From the cell containing the given text, extract its center point as (x, y) coordinate. 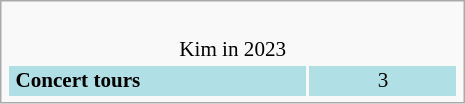
3 (384, 81)
Kim in 2023 (232, 36)
Concert tours (158, 81)
